Pinpoint the cell where the given text exists, returning its [X, Y] midpoint coordinate. 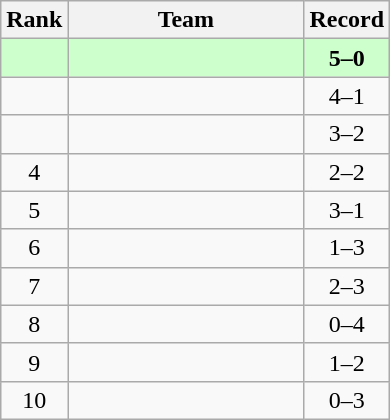
8 [34, 324]
0–3 [347, 400]
7 [34, 286]
Record [347, 20]
1–2 [347, 362]
4–1 [347, 96]
3–1 [347, 210]
2–3 [347, 286]
10 [34, 400]
5 [34, 210]
4 [34, 172]
Rank [34, 20]
9 [34, 362]
Team [186, 20]
2–2 [347, 172]
1–3 [347, 248]
0–4 [347, 324]
6 [34, 248]
5–0 [347, 58]
3–2 [347, 134]
